Provide the (x, y) coordinate of the cell's center where the given text is located.  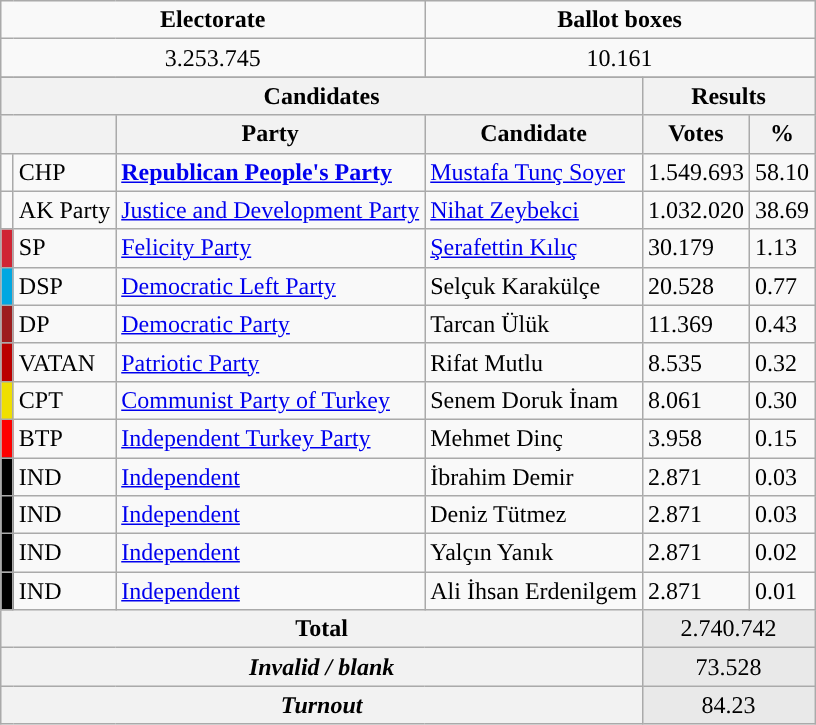
Democratic Party (270, 324)
Independent Turkey Party (270, 438)
8.061 (696, 400)
DP (64, 324)
Yalçın Yanık (534, 553)
20.528 (696, 286)
Deniz Tütmez (534, 515)
1.032.020 (696, 210)
Electorate (213, 20)
Şerafettin Kılıç (534, 248)
11.369 (696, 324)
Total (322, 629)
Candidate (534, 134)
CHP (64, 172)
SP (64, 248)
Democratic Left Party (270, 286)
38.69 (782, 210)
Mehmet Dinç (534, 438)
30.179 (696, 248)
Mustafa Tunç Soyer (534, 172)
Invalid / blank (322, 667)
AK Party (64, 210)
0.32 (782, 362)
0.43 (782, 324)
10.161 (620, 58)
Party (270, 134)
Results (728, 96)
Patriotic Party (270, 362)
8.535 (696, 362)
84.23 (728, 705)
Tarcan Ülük (534, 324)
1.13 (782, 248)
VATAN (64, 362)
3.253.745 (213, 58)
1.549.693 (696, 172)
73.528 (728, 667)
58.10 (782, 172)
Ali İhsan Erdenilgem (534, 591)
0.02 (782, 553)
BTP (64, 438)
Felicity Party (270, 248)
0.30 (782, 400)
İbrahim Demir (534, 477)
Communist Party of Turkey (270, 400)
Selçuk Karakülçe (534, 286)
% (782, 134)
2.740.742 (728, 629)
0.01 (782, 591)
DSP (64, 286)
Senem Doruk İnam (534, 400)
Candidates (322, 96)
Votes (696, 134)
0.77 (782, 286)
CPT (64, 400)
3.958 (696, 438)
Republican People's Party (270, 172)
Justice and Development Party (270, 210)
Ballot boxes (620, 20)
Turnout (322, 705)
Rifat Mutlu (534, 362)
Nihat Zeybekci (534, 210)
0.15 (782, 438)
